For the text-containing cell, return its midpoint in [x, y] coordinate format. 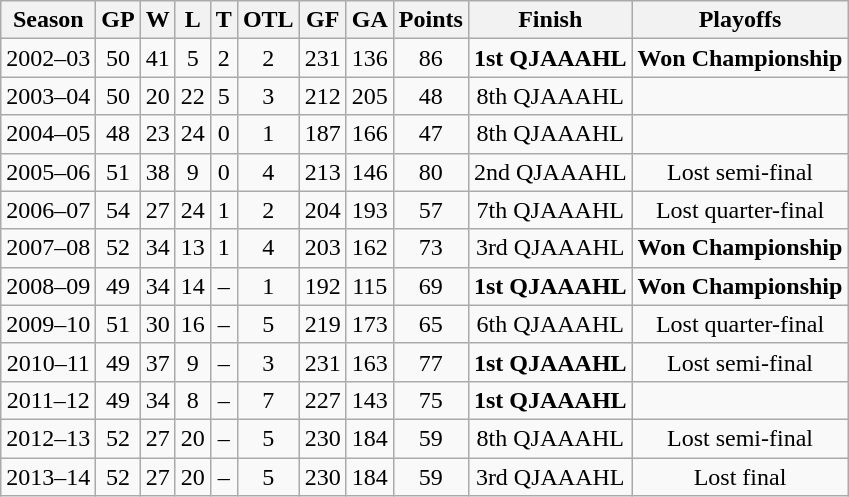
6th QJAAAHL [550, 324]
73 [430, 248]
22 [192, 96]
204 [322, 210]
38 [158, 172]
162 [370, 248]
2013–14 [48, 477]
2002–03 [48, 58]
57 [430, 210]
80 [430, 172]
L [192, 20]
65 [430, 324]
193 [370, 210]
2008–09 [48, 286]
75 [430, 400]
2009–10 [48, 324]
7 [268, 400]
T [224, 20]
37 [158, 362]
2004–05 [48, 134]
143 [370, 400]
86 [430, 58]
30 [158, 324]
205 [370, 96]
173 [370, 324]
16 [192, 324]
227 [322, 400]
Finish [550, 20]
2nd QJAAAHL [550, 172]
14 [192, 286]
166 [370, 134]
54 [118, 210]
2007–08 [48, 248]
23 [158, 134]
163 [370, 362]
13 [192, 248]
2006–07 [48, 210]
41 [158, 58]
2005–06 [48, 172]
212 [322, 96]
8 [192, 400]
OTL [268, 20]
136 [370, 58]
77 [430, 362]
Points [430, 20]
GP [118, 20]
2012–13 [48, 438]
2003–04 [48, 96]
69 [430, 286]
219 [322, 324]
192 [322, 286]
GF [322, 20]
187 [322, 134]
Season [48, 20]
GA [370, 20]
47 [430, 134]
2011–12 [48, 400]
2010–11 [48, 362]
146 [370, 172]
7th QJAAAHL [550, 210]
115 [370, 286]
Playoffs [740, 20]
213 [322, 172]
W [158, 20]
Lost final [740, 477]
203 [322, 248]
